Scan for the cell matching the given text and deliver its (X, Y) coordinate at center. 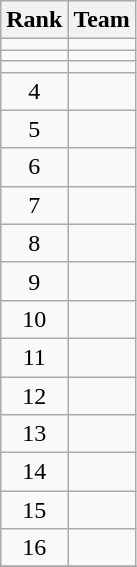
10 (34, 319)
7 (34, 205)
16 (34, 548)
13 (34, 434)
9 (34, 281)
12 (34, 395)
8 (34, 243)
5 (34, 129)
Rank (34, 20)
Team (102, 20)
4 (34, 91)
6 (34, 167)
14 (34, 472)
11 (34, 357)
15 (34, 510)
